Output the [x, y] coordinate of the center of the cell containing the given text.  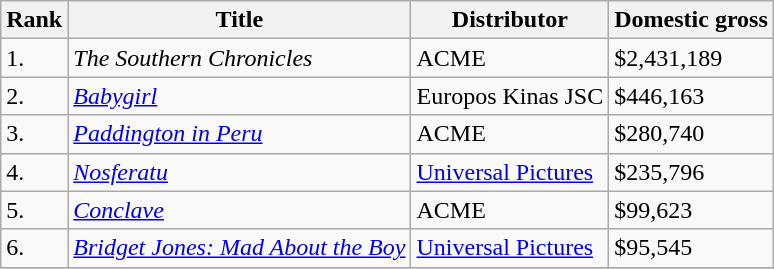
$235,796 [692, 172]
Title [240, 20]
1. [34, 58]
6. [34, 248]
Rank [34, 20]
Nosferatu [240, 172]
Paddington in Peru [240, 134]
Bridget Jones: Mad About the Boy [240, 248]
2. [34, 96]
$446,163 [692, 96]
$95,545 [692, 248]
3. [34, 134]
Europos Kinas JSC [510, 96]
Conclave [240, 210]
$99,623 [692, 210]
$2,431,189 [692, 58]
Distributor [510, 20]
Domestic gross [692, 20]
The Southern Chronicles [240, 58]
Babygirl [240, 96]
$280,740 [692, 134]
5. [34, 210]
4. [34, 172]
